Return the [x, y] coordinate for the center point of the cell that contains the specified text.  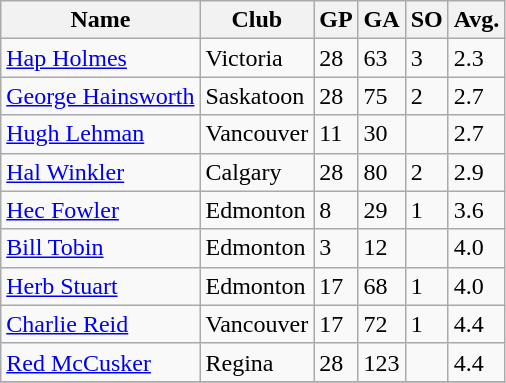
Hugh Lehman [100, 134]
SO [426, 20]
Victoria [257, 58]
Bill Tobin [100, 248]
72 [382, 324]
29 [382, 210]
Saskatoon [257, 96]
11 [336, 134]
Hap Holmes [100, 58]
75 [382, 96]
Avg. [476, 20]
Calgary [257, 172]
GP [336, 20]
GA [382, 20]
8 [336, 210]
2.9 [476, 172]
Club [257, 20]
Red McCusker [100, 362]
30 [382, 134]
68 [382, 286]
George Hainsworth [100, 96]
63 [382, 58]
12 [382, 248]
3.6 [476, 210]
Hec Fowler [100, 210]
123 [382, 362]
Charlie Reid [100, 324]
2.3 [476, 58]
Herb Stuart [100, 286]
Name [100, 20]
Regina [257, 362]
Hal Winkler [100, 172]
80 [382, 172]
